Identify which cell holds the provided text, then report its (x, y) central coordinate. 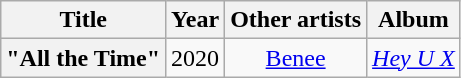
Benee (296, 58)
Other artists (296, 20)
2020 (196, 58)
"All the Time" (84, 58)
Album (414, 20)
Title (84, 20)
Year (196, 20)
Hey U X (414, 58)
